Return (X, Y) of the center of cell containing provided text 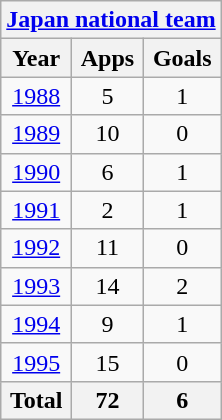
1995 (36, 362)
Japan national team (111, 20)
1994 (36, 324)
1992 (36, 248)
9 (108, 324)
1990 (36, 172)
15 (108, 362)
1993 (36, 286)
Year (36, 58)
72 (108, 400)
14 (108, 286)
1988 (36, 96)
Total (36, 400)
1989 (36, 134)
Apps (108, 58)
Goals (182, 58)
11 (108, 248)
5 (108, 96)
1991 (36, 210)
10 (108, 134)
